Find where the given text appears and provide that cell's center as (x, y) coordinate. 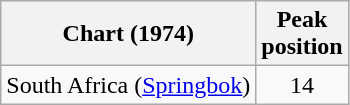
Peakposition (302, 34)
14 (302, 85)
South Africa (Springbok) (128, 85)
Chart (1974) (128, 34)
